Return the (X, Y) coordinate for the center point of the cell that contains the specified text.  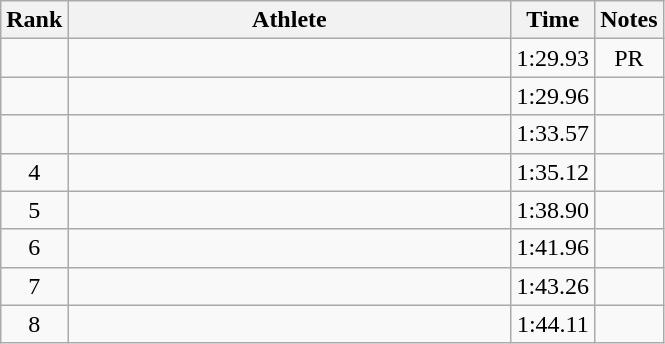
1:33.57 (553, 134)
1:44.11 (553, 324)
Notes (629, 20)
7 (34, 286)
8 (34, 324)
6 (34, 248)
Time (553, 20)
1:29.93 (553, 58)
Rank (34, 20)
1:35.12 (553, 172)
Athlete (290, 20)
PR (629, 58)
1:29.96 (553, 96)
5 (34, 210)
4 (34, 172)
1:38.90 (553, 210)
1:43.26 (553, 286)
1:41.96 (553, 248)
